Output the (x, y) coordinate of the center of the cell containing the given text.  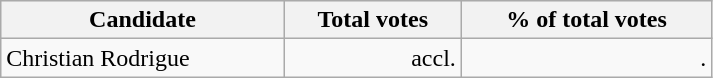
accl. (372, 58)
Candidate (142, 20)
Total votes (372, 20)
. (586, 58)
% of total votes (586, 20)
Christian Rodrigue (142, 58)
